Scan for the cell matching the given text and deliver its [X, Y] coordinate at center. 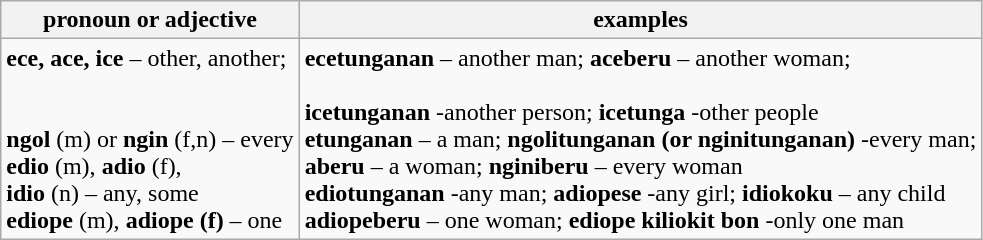
examples [640, 20]
ece, ace, ice – other, another; ngol (m) or ngin (f,n) – everyedio (m), adio (f), idio (n) – any, someediope (m), adiope (f) – one [150, 139]
pronoun or adjective [150, 20]
